Provide the [x, y] coordinate of the cell's center where the given text is located.  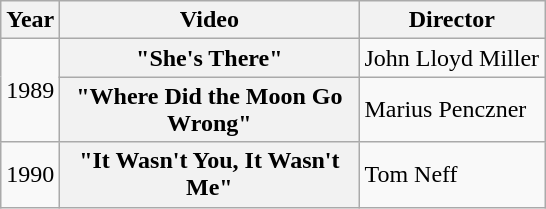
John Lloyd Miller [452, 58]
1990 [30, 174]
Marius Penczner [452, 110]
Director [452, 20]
Year [30, 20]
Tom Neff [452, 174]
Video [210, 20]
1989 [30, 90]
"It Wasn't You, It Wasn't Me" [210, 174]
"She's There" [210, 58]
"Where Did the Moon Go Wrong" [210, 110]
